Output the [x, y] coordinate of the center of the cell containing the given text.  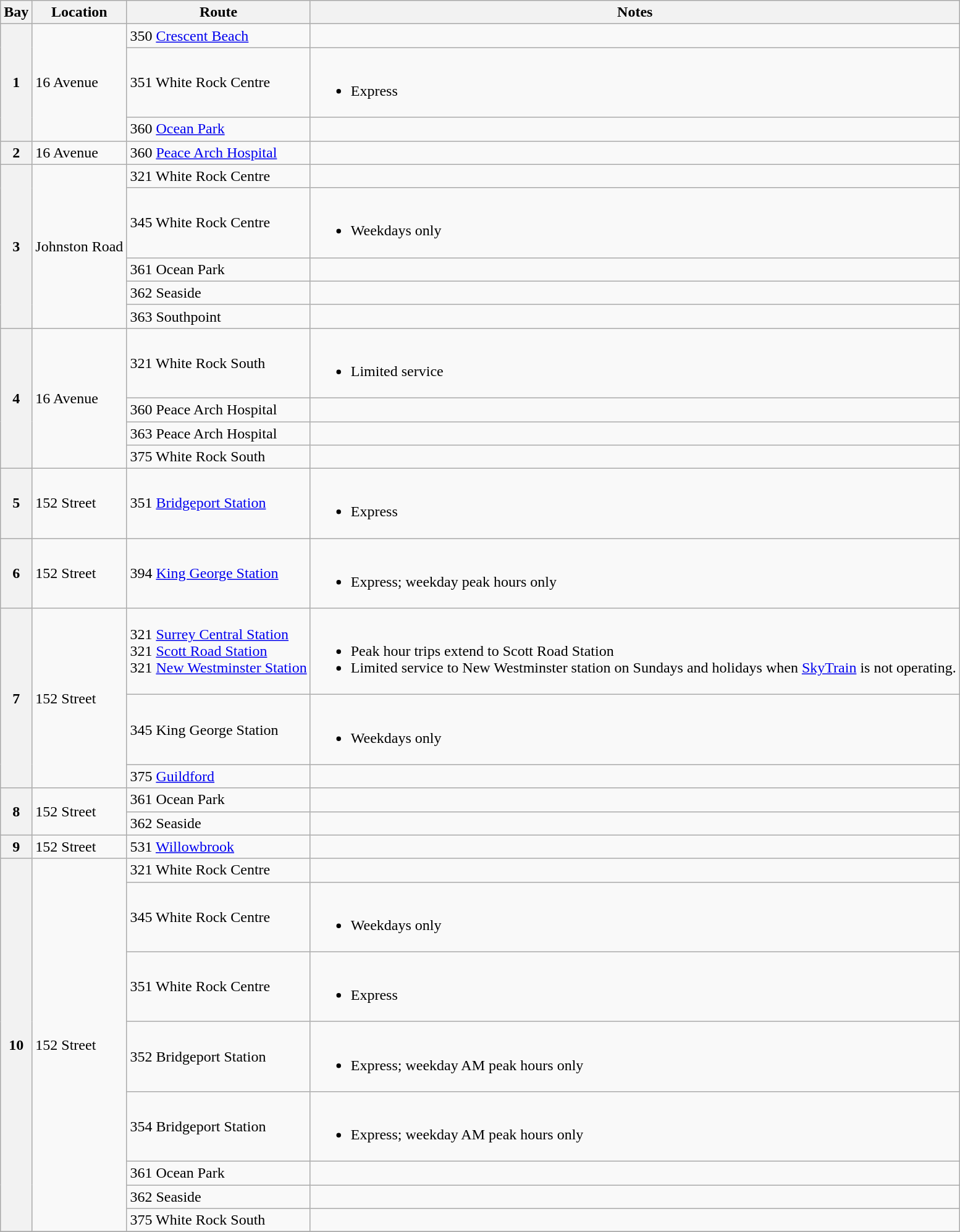
Location [79, 12]
345 King George Station [219, 730]
4 [16, 398]
321 White Rock South [219, 363]
1 [16, 83]
360 Ocean Park [219, 129]
2 [16, 153]
363 Peace Arch Hospital [219, 433]
394 King George Station [219, 573]
Notes [635, 12]
351 Bridgeport Station [219, 504]
10 [16, 1045]
Limited service [635, 363]
Express; weekday peak hours only [635, 573]
8 [16, 811]
352 Bridgeport Station [219, 1056]
354 Bridgeport Station [219, 1126]
Bay [16, 12]
9 [16, 847]
321 Surrey Central Station321 Scott Road Station321 New Westminster Station [219, 652]
350 Crescent Beach [219, 36]
Johnston Road [79, 246]
Route [219, 12]
375 Guildford [219, 776]
7 [16, 698]
531 Willowbrook [219, 847]
6 [16, 573]
Peak hour trips extend to Scott Road StationLimited service to New Westminster station on Sundays and holidays when SkyTrain is not operating. [635, 652]
5 [16, 504]
3 [16, 246]
363 Southpoint [219, 316]
